Identify which cell holds the provided text, then report its [x, y] central coordinate. 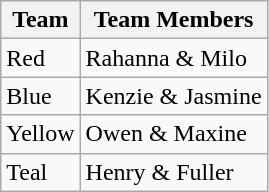
Henry & Fuller [174, 172]
Owen & Maxine [174, 134]
Yellow [40, 134]
Rahanna & Milo [174, 58]
Kenzie & Jasmine [174, 96]
Team [40, 20]
Team Members [174, 20]
Teal [40, 172]
Red [40, 58]
Blue [40, 96]
